From the cell containing the given text, extract its center point as [x, y] coordinate. 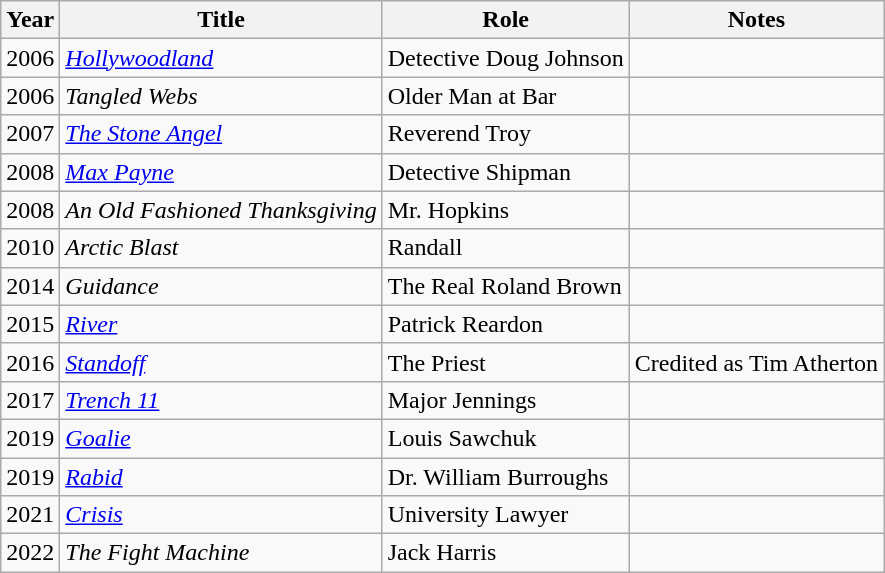
Guidance [221, 286]
Crisis [221, 515]
An Old Fashioned Thanksgiving [221, 210]
Randall [506, 248]
Older Man at Bar [506, 96]
Mr. Hopkins [506, 210]
The Stone Angel [221, 134]
University Lawyer [506, 515]
Detective Doug Johnson [506, 58]
Role [506, 20]
2017 [30, 400]
Hollywoodland [221, 58]
Title [221, 20]
Major Jennings [506, 400]
2010 [30, 248]
Dr. William Burroughs [506, 477]
Patrick Reardon [506, 324]
2022 [30, 553]
Reverend Troy [506, 134]
Tangled Webs [221, 96]
The Fight Machine [221, 553]
Jack Harris [506, 553]
Notes [756, 20]
Rabid [221, 477]
2007 [30, 134]
Arctic Blast [221, 248]
Year [30, 20]
The Priest [506, 362]
Credited as Tim Atherton [756, 362]
Detective Shipman [506, 172]
Max Payne [221, 172]
Louis Sawchuk [506, 438]
2014 [30, 286]
2016 [30, 362]
2015 [30, 324]
Standoff [221, 362]
2021 [30, 515]
The Real Roland Brown [506, 286]
River [221, 324]
Goalie [221, 438]
Trench 11 [221, 400]
